Return [x, y] of the center of cell containing provided text 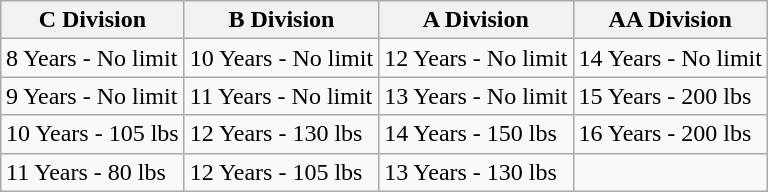
B Division [281, 20]
12 Years - No limit [476, 58]
11 Years - 80 lbs [92, 172]
12 Years - 105 lbs [281, 172]
11 Years - No limit [281, 96]
14 Years - No limit [670, 58]
AA Division [670, 20]
C Division [92, 20]
A Division [476, 20]
13 Years - No limit [476, 96]
9 Years - No limit [92, 96]
13 Years - 130 lbs [476, 172]
12 Years - 130 lbs [281, 134]
15 Years - 200 lbs [670, 96]
10 Years - 105 lbs [92, 134]
16 Years - 200 lbs [670, 134]
8 Years - No limit [92, 58]
14 Years - 150 lbs [476, 134]
10 Years - No limit [281, 58]
